Identify which cell holds the provided text, then report its [x, y] central coordinate. 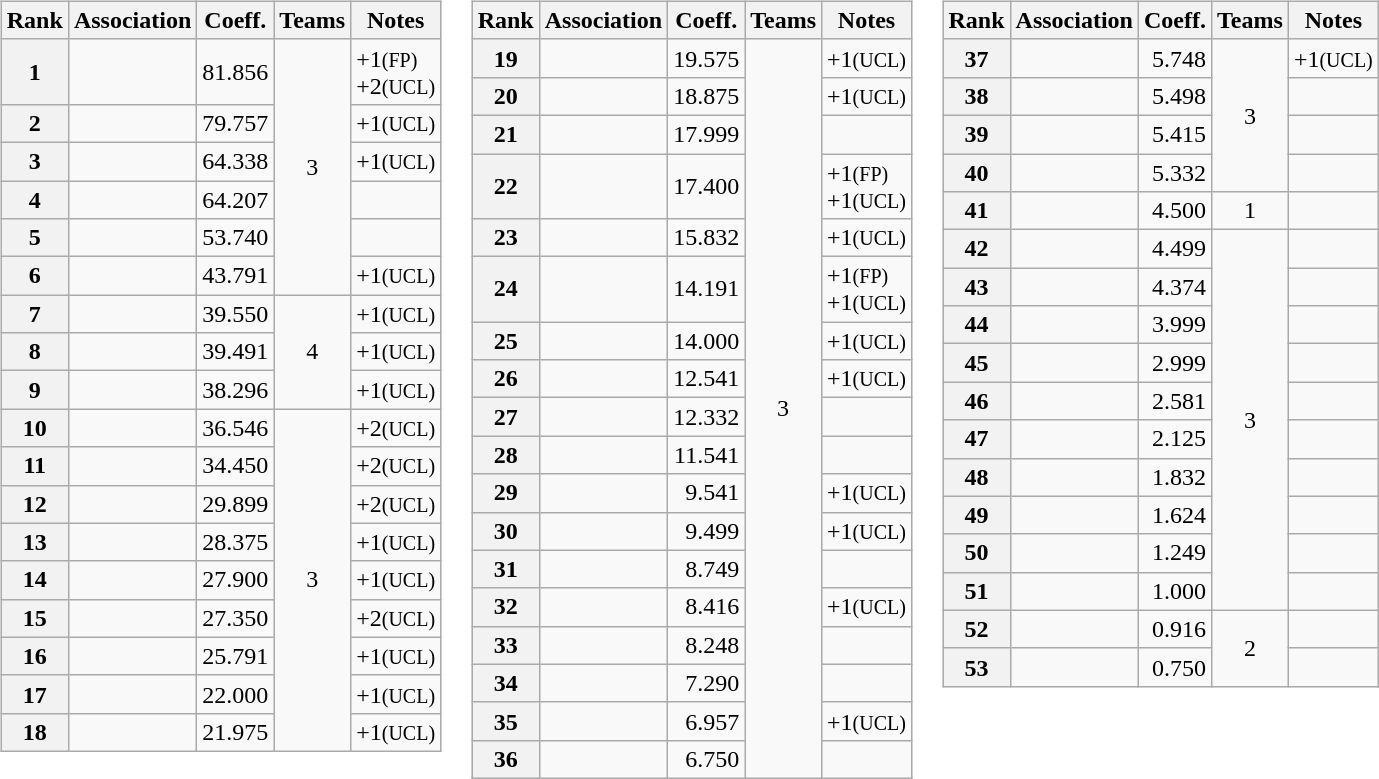
81.856 [236, 72]
4.499 [1174, 249]
9.541 [706, 493]
35 [506, 721]
24 [506, 290]
43 [976, 287]
21 [506, 134]
39 [976, 134]
15 [34, 618]
8.248 [706, 645]
22 [506, 186]
79.757 [236, 123]
53 [976, 667]
48 [976, 477]
21.975 [236, 732]
36.546 [236, 428]
11.541 [706, 455]
50 [976, 553]
9.499 [706, 531]
19.575 [706, 58]
8.416 [706, 607]
7 [34, 314]
39.491 [236, 352]
26 [506, 379]
29.899 [236, 504]
64.207 [236, 199]
51 [976, 591]
6.957 [706, 721]
12.541 [706, 379]
27 [506, 417]
19 [506, 58]
5.748 [1174, 58]
1.249 [1174, 553]
28.375 [236, 542]
46 [976, 401]
15.832 [706, 238]
25.791 [236, 656]
39.550 [236, 314]
36 [506, 759]
2.125 [1174, 439]
14.000 [706, 341]
6.750 [706, 759]
5 [34, 238]
27.350 [236, 618]
37 [976, 58]
32 [506, 607]
5.415 [1174, 134]
25 [506, 341]
6 [34, 276]
49 [976, 515]
1.000 [1174, 591]
14 [34, 580]
17.400 [706, 186]
18.875 [706, 96]
29 [506, 493]
52 [976, 629]
47 [976, 439]
5.498 [1174, 96]
12 [34, 504]
2.999 [1174, 363]
11 [34, 466]
43.791 [236, 276]
64.338 [236, 161]
1.624 [1174, 515]
2.581 [1174, 401]
1.832 [1174, 477]
28 [506, 455]
23 [506, 238]
8.749 [706, 569]
18 [34, 732]
17.999 [706, 134]
0.916 [1174, 629]
30 [506, 531]
53.740 [236, 238]
42 [976, 249]
17 [34, 694]
14.191 [706, 290]
13 [34, 542]
41 [976, 211]
45 [976, 363]
40 [976, 173]
7.290 [706, 683]
16 [34, 656]
+1(FP)+2(UCL) [396, 72]
44 [976, 325]
4.374 [1174, 287]
12.332 [706, 417]
38 [976, 96]
0.750 [1174, 667]
8 [34, 352]
5.332 [1174, 173]
4.500 [1174, 211]
20 [506, 96]
3.999 [1174, 325]
22.000 [236, 694]
38.296 [236, 390]
34.450 [236, 466]
9 [34, 390]
10 [34, 428]
27.900 [236, 580]
31 [506, 569]
34 [506, 683]
33 [506, 645]
